Provide the (x, y) coordinate of the cell's center where the given text is located.  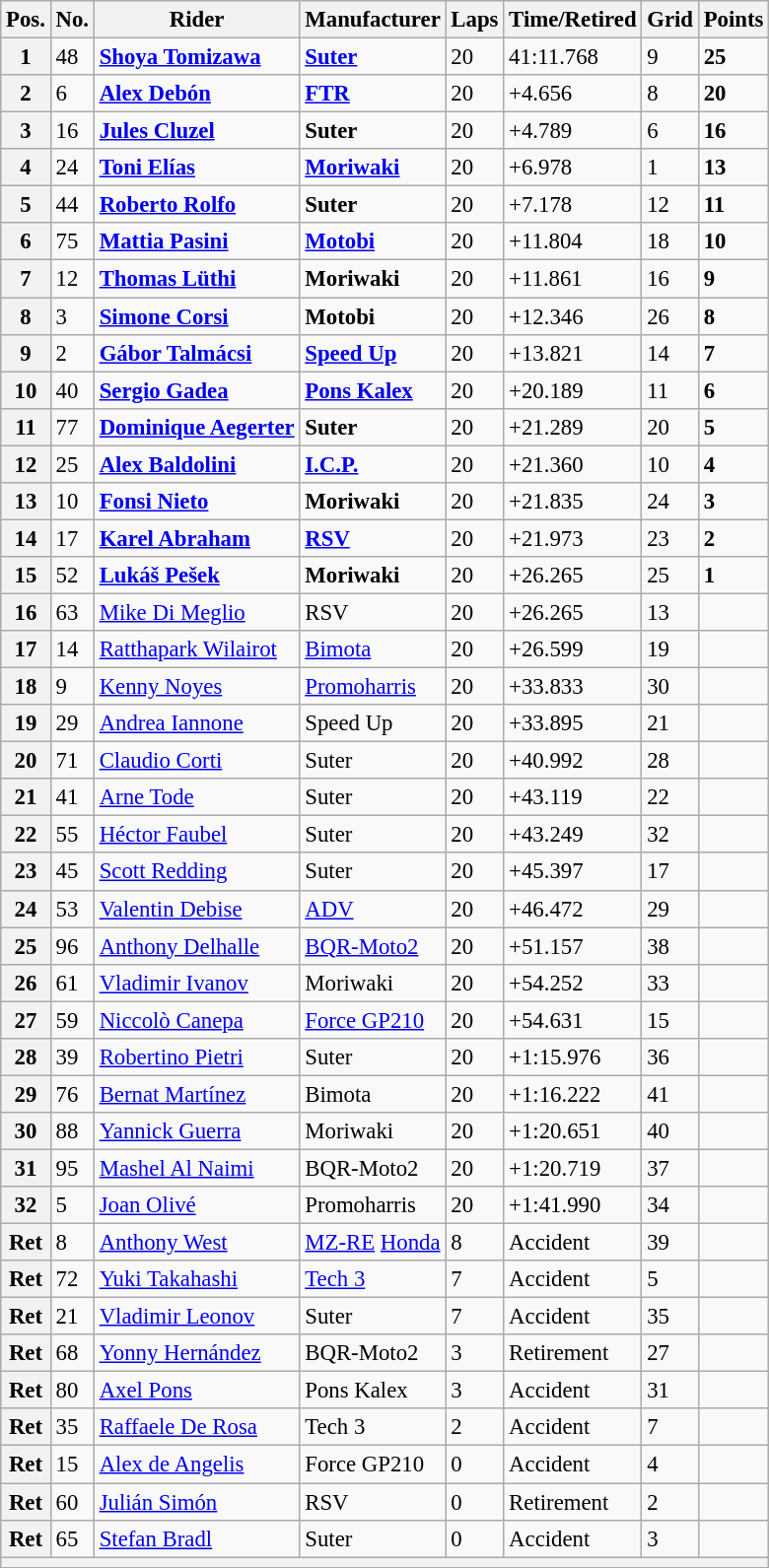
Toni Elías (197, 168)
45 (72, 872)
+4.789 (573, 131)
37 (670, 1168)
33 (670, 983)
Anthony West (197, 1243)
Yannick Guerra (197, 1131)
60 (72, 1502)
ADV (373, 909)
77 (72, 427)
68 (72, 1353)
+21.360 (573, 464)
+1:20.651 (573, 1131)
Time/Retired (573, 20)
FTR (373, 94)
+21.835 (573, 502)
Alex de Angelis (197, 1465)
Thomas Lüthi (197, 279)
+1:15.976 (573, 1057)
Kenny Noyes (197, 687)
72 (72, 1279)
Alex Debón (197, 94)
Pos. (26, 20)
Stefan Bradl (197, 1538)
Ratthapark Wilairot (197, 649)
Valentin Debise (197, 909)
+21.973 (573, 538)
Claudio Corti (197, 761)
Sergio Gadea (197, 390)
36 (670, 1057)
+6.978 (573, 168)
+21.289 (573, 427)
+43.249 (573, 835)
88 (72, 1131)
Shoya Tomizawa (197, 57)
65 (72, 1538)
Julián Simón (197, 1502)
I.C.P. (373, 464)
Bernat Martínez (197, 1094)
Manufacturer (373, 20)
80 (72, 1391)
+45.397 (573, 872)
53 (72, 909)
+11.804 (573, 241)
34 (670, 1205)
Roberto Rolfo (197, 205)
44 (72, 205)
+26.599 (573, 649)
Karel Abraham (197, 538)
Andrea Iannone (197, 723)
MZ-RE Honda (373, 1243)
59 (72, 1020)
Axel Pons (197, 1391)
Mike Di Meglio (197, 612)
+1:16.222 (573, 1094)
Dominique Aegerter (197, 427)
+54.252 (573, 983)
75 (72, 241)
Joan Olivé (197, 1205)
+1:41.990 (573, 1205)
76 (72, 1094)
55 (72, 835)
+54.631 (573, 1020)
Yonny Hernández (197, 1353)
+43.119 (573, 797)
71 (72, 761)
+40.992 (573, 761)
48 (72, 57)
Lukáš Pešek (197, 576)
Laps (475, 20)
Alex Baldolini (197, 464)
Grid (670, 20)
+7.178 (573, 205)
No. (72, 20)
Arne Tode (197, 797)
Fonsi Nieto (197, 502)
61 (72, 983)
+33.833 (573, 687)
Anthony Delhalle (197, 946)
Niccolò Canepa (197, 1020)
52 (72, 576)
63 (72, 612)
95 (72, 1168)
41:11.768 (573, 57)
+1:20.719 (573, 1168)
Mattia Pasini (197, 241)
+4.656 (573, 94)
+46.472 (573, 909)
Gábor Talmácsi (197, 353)
Vladimir Ivanov (197, 983)
Points (734, 20)
+51.157 (573, 946)
38 (670, 946)
Mashel Al Naimi (197, 1168)
Yuki Takahashi (197, 1279)
+11.861 (573, 279)
Simone Corsi (197, 316)
96 (72, 946)
Rider (197, 20)
Héctor Faubel (197, 835)
+12.346 (573, 316)
Robertino Pietri (197, 1057)
Scott Redding (197, 872)
Raffaele De Rosa (197, 1428)
+13.821 (573, 353)
+33.895 (573, 723)
Jules Cluzel (197, 131)
Vladimir Leonov (197, 1317)
+20.189 (573, 390)
